Return the [x, y] coordinate for the center point of the cell that contains the specified text.  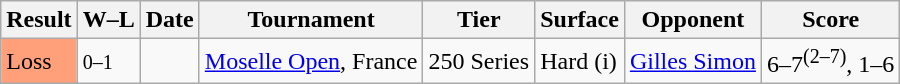
250 Series [479, 62]
6–7(2–7), 1–6 [830, 62]
Moselle Open, France [311, 62]
Tournament [311, 20]
Result [39, 20]
Tier [479, 20]
Hard (i) [580, 62]
Opponent [692, 20]
Date [170, 20]
0–1 [108, 62]
Surface [580, 20]
Score [830, 20]
W–L [108, 20]
Loss [39, 62]
Gilles Simon [692, 62]
